Capture the cell that displays the provided text and extract its [X, Y] central coordinate. 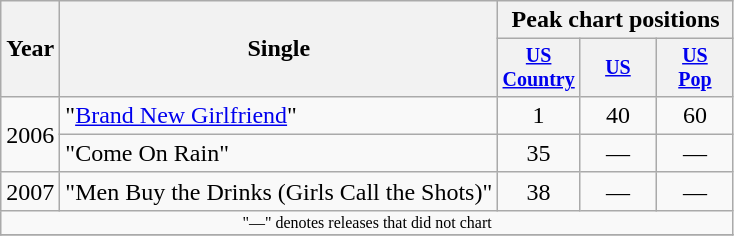
USPop [694, 68]
"Come On Rain" [279, 153]
US [618, 68]
US Country [539, 68]
Year [30, 49]
40 [618, 115]
2007 [30, 191]
35 [539, 153]
2006 [30, 134]
Single [279, 49]
Peak chart positions [616, 20]
"Men Buy the Drinks (Girls Call the Shots)" [279, 191]
38 [539, 191]
1 [539, 115]
"Brand New Girlfriend" [279, 115]
"—" denotes releases that did not chart [368, 222]
60 [694, 115]
